Return the [x, y] coordinate for the center point of the cell that contains the specified text.  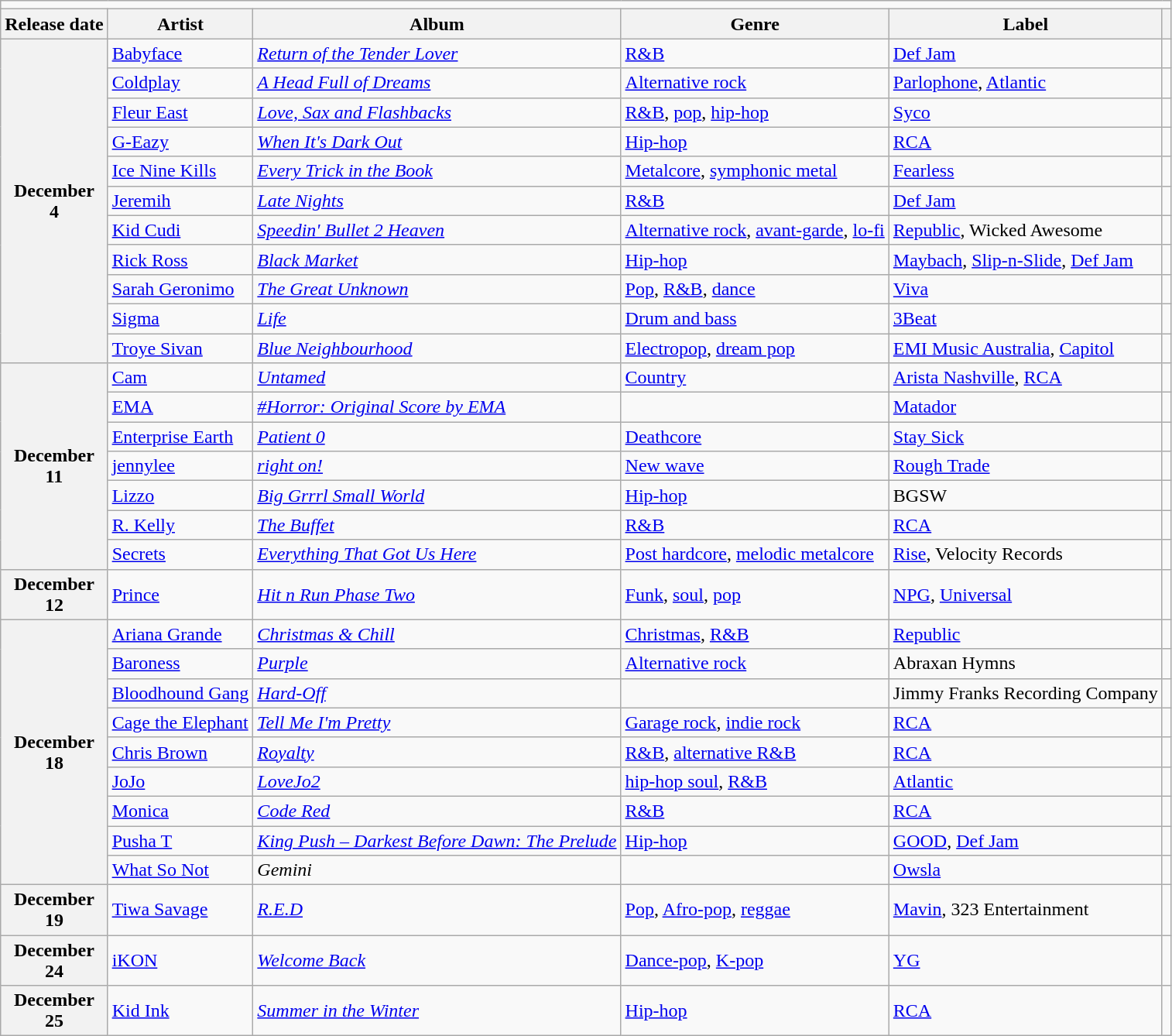
LoveJo2 [437, 781]
Cam [180, 378]
Republic [1025, 634]
Babyface [180, 53]
Country [755, 378]
Rick Ross [180, 259]
Blue Neighbourhood [437, 348]
EMA [180, 407]
Secrets [180, 554]
Love, Sax and Flashbacks [437, 112]
Sarah Geronimo [180, 289]
Parlophone, Atlantic [1025, 83]
Pusha T [180, 840]
A Head Full of Dreams [437, 83]
December24 [54, 960]
Deathcore [755, 437]
Abraxan Hymns [1025, 664]
December4 [54, 201]
Alternative rock, avant-garde, lo-fi [755, 230]
December12 [54, 595]
Big Grrrl Small World [437, 496]
Welcome Back [437, 960]
Republic, Wicked Awesome [1025, 230]
JoJo [180, 781]
jennylee [180, 466]
Maybach, Slip-n-Slide, Def Jam [1025, 259]
Stay Sick [1025, 437]
December19 [54, 911]
R.E.D [437, 911]
Lizzo [180, 496]
Arista Nashville, RCA [1025, 378]
YG [1025, 960]
Christmas, R&B [755, 634]
December18 [54, 753]
Everything That Got Us Here [437, 554]
Coldplay [180, 83]
Owsla [1025, 870]
Drum and bass [755, 318]
Pop, Afro-pop, reggae [755, 911]
Jeremih [180, 201]
Jimmy Franks Recording Company [1025, 693]
iKON [180, 960]
Summer in the Winter [437, 1011]
Every Trick in the Book [437, 171]
What So Not [180, 870]
The Great Unknown [437, 289]
hip-hop soul, R&B [755, 781]
Rise, Velocity Records [1025, 554]
Garage rock, indie rock [755, 722]
Fearless [1025, 171]
Matador [1025, 407]
Life [437, 318]
Gemini [437, 870]
NPG, Universal [1025, 595]
Rough Trade [1025, 466]
Fleur East [180, 112]
GOOD, Def Jam [1025, 840]
Kid Cudi [180, 230]
Album [437, 24]
Untamed [437, 378]
Dance-pop, K-pop [755, 960]
Patient 0 [437, 437]
R. Kelly [180, 525]
3Beat [1025, 318]
Late Nights [437, 201]
Kid Ink [180, 1011]
Metalcore, symphonic metal [755, 171]
Ice Nine Kills [180, 171]
King Push – Darkest Before Dawn: The Prelude [437, 840]
Black Market [437, 259]
Funk, soul, pop [755, 595]
Prince [180, 595]
Pop, R&B, dance [755, 289]
Return of the Tender Lover [437, 53]
Cage the Elephant [180, 722]
The Buffet [437, 525]
Viva [1025, 289]
Tiwa Savage [180, 911]
Genre [755, 24]
Label [1025, 24]
Bloodhound Gang [180, 693]
December11 [54, 466]
Enterprise Earth [180, 437]
EMI Music Australia, Capitol [1025, 348]
Syco [1025, 112]
Sigma [180, 318]
New wave [755, 466]
G-Eazy [180, 142]
Ariana Grande [180, 634]
right on! [437, 466]
Chris Brown [180, 752]
Speedin' Bullet 2 Heaven [437, 230]
Monica [180, 811]
Post hardcore, melodic metalcore [755, 554]
When It's Dark Out [437, 142]
BGSW [1025, 496]
Royalty [437, 752]
Electropop, dream pop [755, 348]
Christmas & Chill [437, 634]
Hit n Run Phase Two [437, 595]
Code Red [437, 811]
Mavin, 323 Entertainment [1025, 911]
Hard-Off [437, 693]
Atlantic [1025, 781]
Purple [437, 664]
Baroness [180, 664]
December25 [54, 1011]
R&B, alternative R&B [755, 752]
R&B, pop, hip-hop [755, 112]
Release date [54, 24]
#Horror: Original Score by EMA [437, 407]
Troye Sivan [180, 348]
Tell Me I'm Pretty [437, 722]
Artist [180, 24]
